Determine the [x, y] coordinate at the center of the cell enclosing the given text.  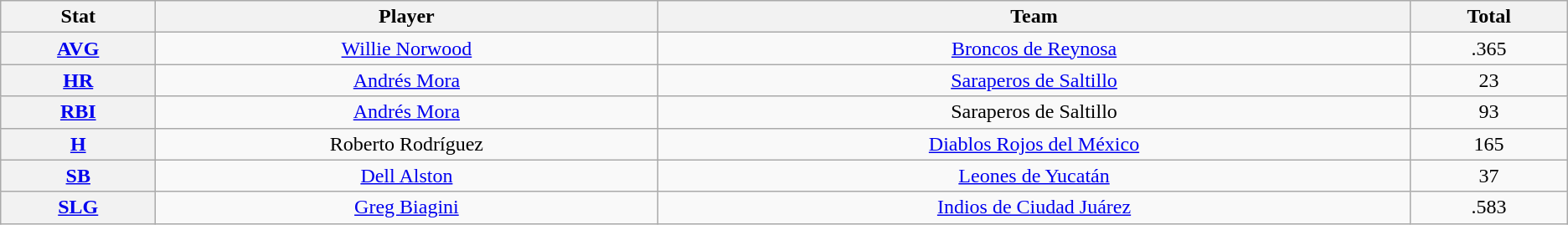
.365 [1489, 49]
SLG [79, 207]
Leones de Yucatán [1034, 176]
AVG [79, 49]
23 [1489, 80]
H [79, 144]
Total [1489, 17]
Roberto Rodríguez [407, 144]
Dell Alston [407, 176]
.583 [1489, 207]
Stat [79, 17]
SB [79, 176]
Player [407, 17]
Willie Norwood [407, 49]
93 [1489, 112]
Broncos de Reynosa [1034, 49]
HR [79, 80]
Team [1034, 17]
Indios de Ciudad Juárez [1034, 207]
Diablos Rojos del México [1034, 144]
RBI [79, 112]
Greg Biagini [407, 207]
37 [1489, 176]
165 [1489, 144]
